From the cell containing the given text, extract its center point as (x, y) coordinate. 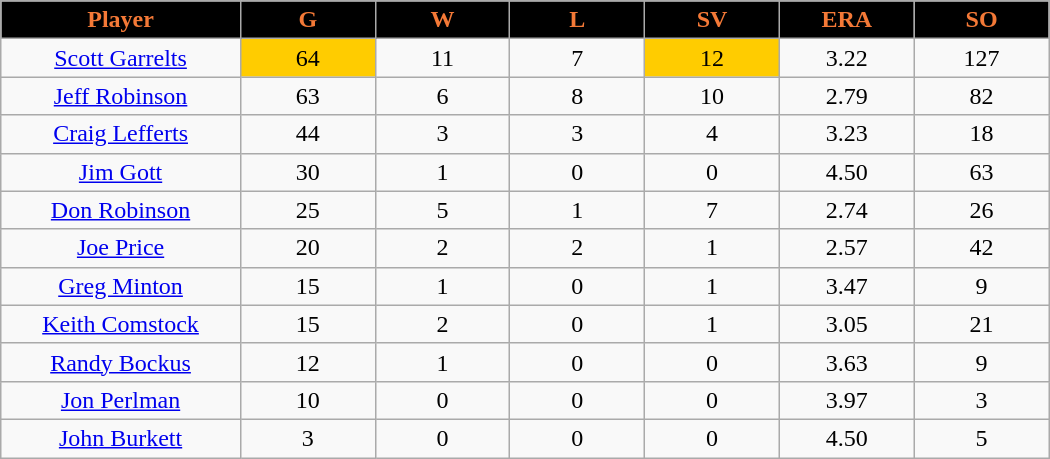
SO (982, 20)
John Burkett (121, 438)
82 (982, 96)
18 (982, 134)
G (308, 20)
Player (121, 20)
2.57 (846, 248)
L (578, 20)
3.63 (846, 362)
3.23 (846, 134)
42 (982, 248)
Don Robinson (121, 210)
3.97 (846, 400)
8 (578, 96)
ERA (846, 20)
21 (982, 324)
26 (982, 210)
20 (308, 248)
Greg Minton (121, 286)
Scott Garrelts (121, 58)
Keith Comstock (121, 324)
3.47 (846, 286)
Randy Bockus (121, 362)
64 (308, 58)
2.79 (846, 96)
2.74 (846, 210)
44 (308, 134)
Jeff Robinson (121, 96)
25 (308, 210)
Craig Lefferts (121, 134)
11 (442, 58)
127 (982, 58)
6 (442, 96)
SV (712, 20)
Jon Perlman (121, 400)
30 (308, 172)
3.22 (846, 58)
3.05 (846, 324)
W (442, 20)
Jim Gott (121, 172)
4 (712, 134)
Joe Price (121, 248)
